Determine the (X, Y) coordinate at the center of the cell enclosing the given text.  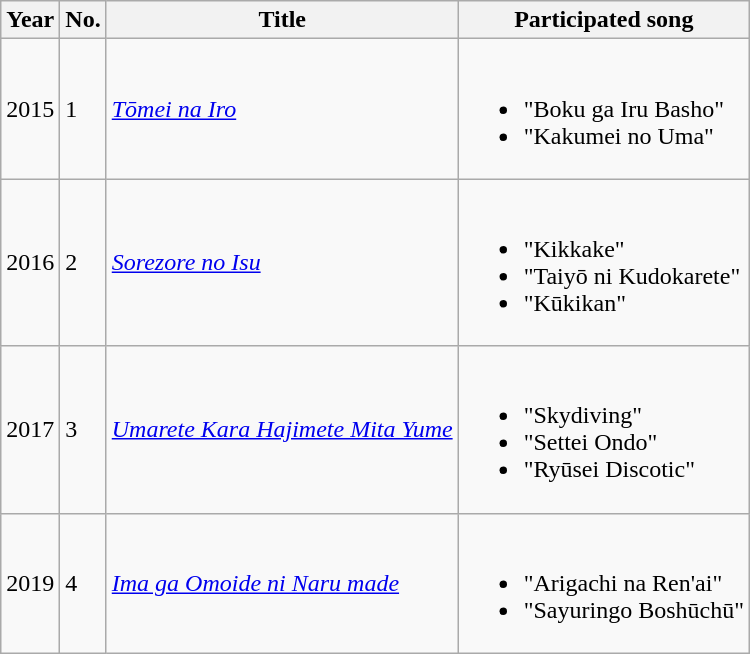
2015 (30, 109)
"Arigachi na Ren'ai""Sayuringo Boshūchū" (604, 583)
No. (83, 20)
2019 (30, 583)
3 (83, 430)
Participated song (604, 20)
Tōmei na Iro (282, 109)
1 (83, 109)
"Skydiving""Settei Ondo""Ryūsei Discotic" (604, 430)
2017 (30, 430)
2 (83, 262)
2016 (30, 262)
Sorezore no Isu (282, 262)
"Boku ga Iru Basho""Kakumei no Uma" (604, 109)
Ima ga Omoide ni Naru made (282, 583)
Year (30, 20)
Umarete Kara Hajimete Mita Yume (282, 430)
"Kikkake""Taiyō ni Kudokarete""Kūkikan" (604, 262)
4 (83, 583)
Title (282, 20)
